From the cell containing the given text, extract its center point as (X, Y) coordinate. 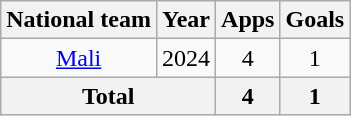
National team (79, 20)
Total (108, 96)
Goals (315, 20)
Mali (79, 58)
2024 (186, 58)
Year (186, 20)
Apps (248, 20)
